Provide the (x, y) coordinate of the cell's center where the given text is located.  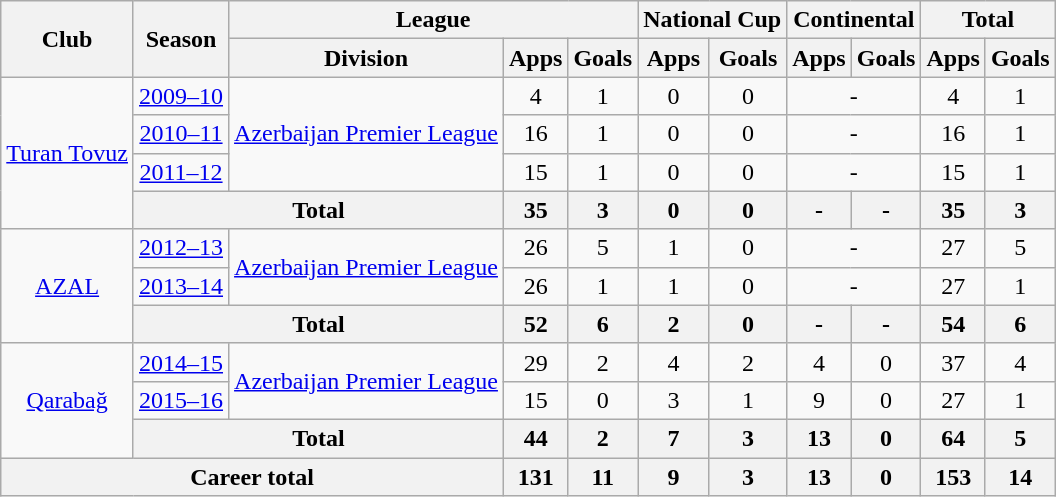
153 (953, 477)
2009–10 (180, 96)
52 (535, 324)
Club (68, 39)
2013–14 (180, 286)
7 (674, 438)
2012–13 (180, 248)
Qarabağ (68, 400)
2015–16 (180, 400)
Division (366, 58)
AZAL (68, 286)
National Cup (712, 20)
131 (535, 477)
Continental (854, 20)
14 (1020, 477)
2010–11 (180, 134)
Career total (252, 477)
2011–12 (180, 172)
37 (953, 362)
Season (180, 39)
2014–15 (180, 362)
League (434, 20)
44 (535, 438)
Turan Tovuz (68, 153)
54 (953, 324)
64 (953, 438)
11 (603, 477)
29 (535, 362)
